For the text-containing cell, return its midpoint in [X, Y] coordinate format. 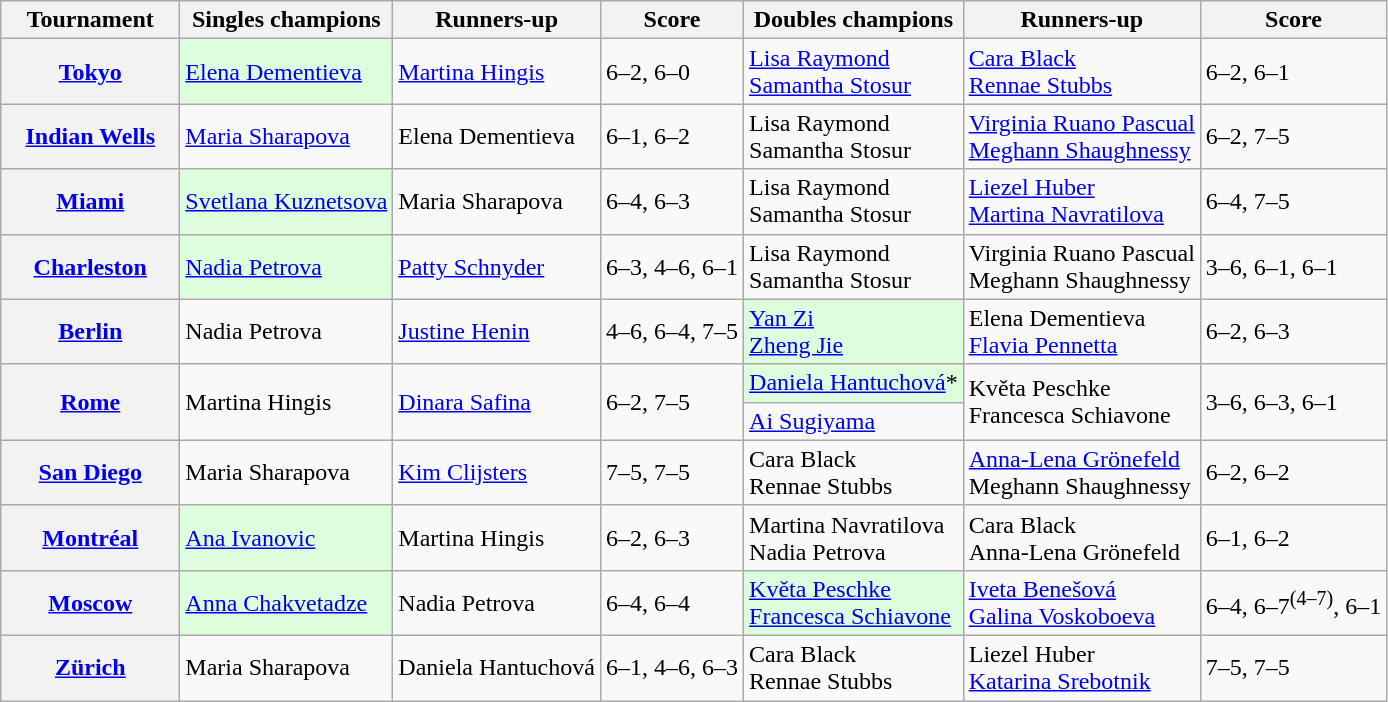
Charleston [90, 266]
4–6, 6–4, 7–5 [672, 332]
Martina Navratilova Nadia Petrova [854, 538]
6–4, 7–5 [1293, 202]
6–2, 6–1 [1293, 72]
Doubles champions [854, 20]
6–3, 4–6, 6–1 [672, 266]
Berlin [90, 332]
6–4, 6–4 [672, 602]
Kim Clijsters [497, 472]
Indian Wells [90, 136]
Liezel Huber Katarina Srebotnik [1082, 668]
Dinara Safina [497, 402]
3–6, 6–3, 6–1 [1293, 402]
6–2, 6–0 [672, 72]
Singles champions [286, 20]
Miami [90, 202]
Elena Dementieva Flavia Pennetta [1082, 332]
Yan Zi Zheng Jie [854, 332]
6–2, 6–2 [1293, 472]
Iveta Benešová Galina Voskoboeva [1082, 602]
Tokyo [90, 72]
Anna-Lena Grönefeld Meghann Shaughnessy [1082, 472]
Tournament [90, 20]
Moscow [90, 602]
6–4, 6–7(4–7), 6–1 [1293, 602]
Zürich [90, 668]
Ana Ivanovic [286, 538]
San Diego [90, 472]
Daniela Hantuchová* [854, 383]
Montréal [90, 538]
6–4, 6–3 [672, 202]
Daniela Hantuchová [497, 668]
3–6, 6–1, 6–1 [1293, 266]
6–1, 4–6, 6–3 [672, 668]
Justine Henin [497, 332]
Liezel Huber Martina Navratilova [1082, 202]
Svetlana Kuznetsova [286, 202]
Rome [90, 402]
Cara Black Anna-Lena Grönefeld [1082, 538]
Patty Schnyder [497, 266]
Ai Sugiyama [854, 421]
Anna Chakvetadze [286, 602]
